Provide the [X, Y] coordinate of the cell's center where the given text is located.  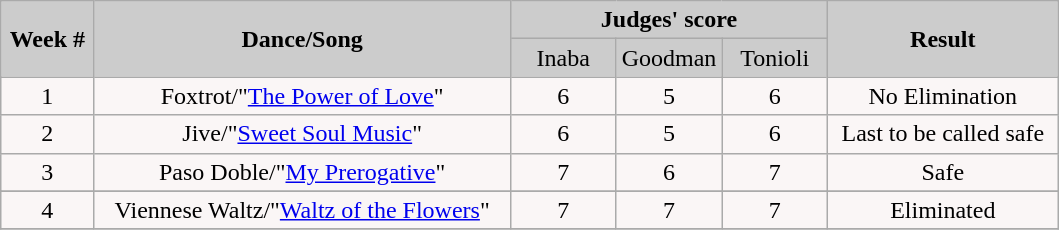
Week # [48, 39]
Safe [943, 172]
Eliminated [943, 210]
Judges' score [668, 20]
Paso Doble/"My Prerogative" [302, 172]
Viennese Waltz/"Waltz of the Flowers" [302, 210]
Dance/Song [302, 39]
Inaba [563, 58]
3 [48, 172]
Jive/"Sweet Soul Music" [302, 134]
Foxtrot/"The Power of Love" [302, 96]
Result [943, 39]
Goodman [669, 58]
No Elimination [943, 96]
4 [48, 210]
1 [48, 96]
2 [48, 134]
Last to be called safe [943, 134]
Tonioli [775, 58]
